Scan for the cell matching the given text and deliver its (X, Y) coordinate at center. 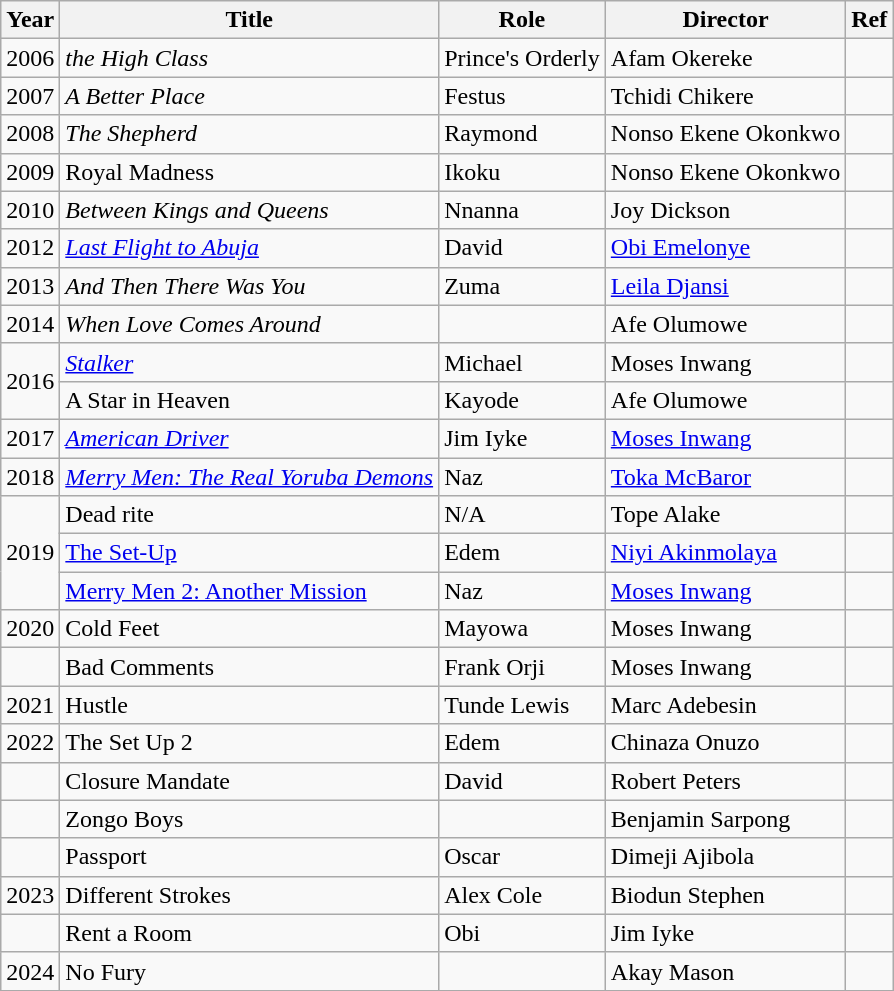
The Set-Up (250, 553)
2018 (30, 477)
The Set Up 2 (250, 743)
Prince's Orderly (522, 58)
Biodun Stephen (725, 895)
Nnanna (522, 210)
Robert Peters (725, 781)
Obi Emelonye (725, 248)
2022 (30, 743)
Joy Dickson (725, 210)
2013 (30, 286)
Hustle (250, 705)
Merry Men 2: Another Mission (250, 591)
Ref (870, 20)
Mayowa (522, 629)
Director (725, 20)
Different Strokes (250, 895)
A Better Place (250, 96)
2020 (30, 629)
Frank Orji (522, 667)
No Fury (250, 971)
Obi (522, 933)
2021 (30, 705)
Toka McBaror (725, 477)
Benjamin Sarpong (725, 819)
The Shepherd (250, 134)
Dimeji Ajibola (725, 857)
Leila Djansi (725, 286)
Ikoku (522, 172)
Rent a Room (250, 933)
Michael (522, 362)
Merry Men: The Real Yoruba Demons (250, 477)
American Driver (250, 438)
Tunde Lewis (522, 705)
N/A (522, 515)
Zuma (522, 286)
Role (522, 20)
the High Class (250, 58)
Last Flight to Abuja (250, 248)
Chinaza Onuzo (725, 743)
Year (30, 20)
Akay Mason (725, 971)
Niyi Akinmolaya (725, 553)
Alex Cole (522, 895)
2006 (30, 58)
2009 (30, 172)
Tope Alake (725, 515)
Afam Okereke (725, 58)
Passport (250, 857)
Oscar (522, 857)
Zongo Boys (250, 819)
Stalker (250, 362)
Kayode (522, 400)
2012 (30, 248)
2016 (30, 381)
And Then There Was You (250, 286)
2023 (30, 895)
When Love Comes Around (250, 324)
Royal Madness (250, 172)
Raymond (522, 134)
2008 (30, 134)
Tchidi Chikere (725, 96)
Between Kings and Queens (250, 210)
Dead rite (250, 515)
Marc Adebesin (725, 705)
A Star in Heaven (250, 400)
2024 (30, 971)
Festus (522, 96)
Closure Mandate (250, 781)
2019 (30, 553)
Bad Comments (250, 667)
2014 (30, 324)
2017 (30, 438)
2010 (30, 210)
Cold Feet (250, 629)
Title (250, 20)
2007 (30, 96)
